Provide the (x, y) coordinate of the cell's center where the given text is located.  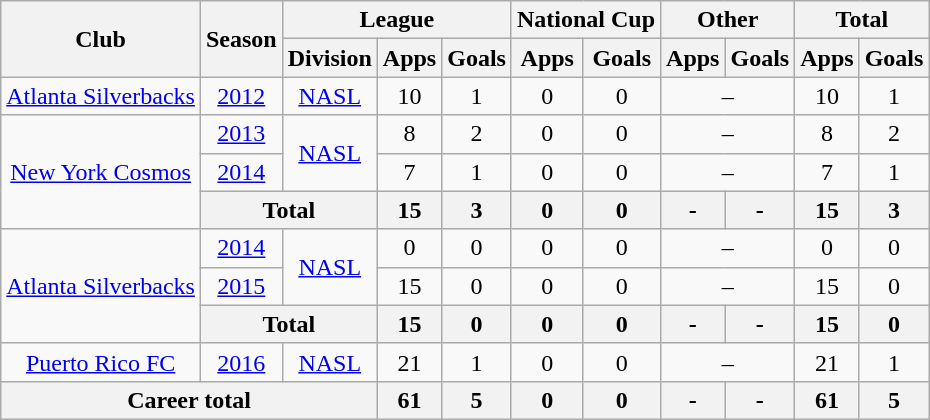
Club (101, 39)
Other (728, 20)
Season (241, 39)
League (396, 20)
Career total (190, 400)
2012 (241, 96)
New York Cosmos (101, 172)
Division (330, 58)
2013 (241, 134)
2016 (241, 362)
2015 (241, 286)
Puerto Rico FC (101, 362)
National Cup (586, 20)
